Identify which cell holds the provided text, then report its [x, y] central coordinate. 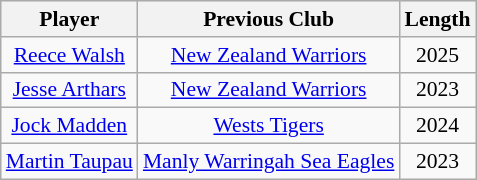
Reece Walsh [70, 55]
Previous Club [269, 19]
Manly Warringah Sea Eagles [269, 162]
Martin Taupau [70, 162]
Length [437, 19]
Wests Tigers [269, 126]
2024 [437, 126]
Jock Madden [70, 126]
2025 [437, 55]
Jesse Arthars [70, 90]
Player [70, 19]
